Extract the [X, Y] coordinate from the center of the cell holding the provided text.  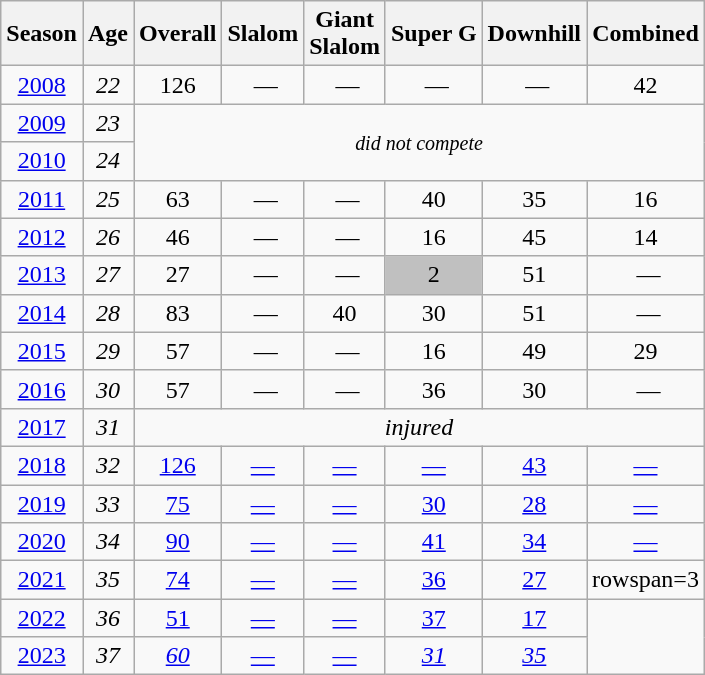
2018 [42, 465]
2019 [42, 503]
2023 [42, 656]
2015 [42, 351]
26 [108, 237]
42 [646, 85]
2013 [42, 275]
2014 [42, 313]
41 [434, 542]
60 [178, 656]
injured [420, 427]
90 [178, 542]
22 [108, 85]
33 [108, 503]
2008 [42, 85]
did not compete [420, 142]
24 [108, 161]
2010 [42, 161]
2 [434, 275]
25 [108, 199]
Season [42, 34]
2016 [42, 389]
2012 [42, 237]
32 [108, 465]
23 [108, 123]
49 [534, 351]
14 [646, 237]
GiantSlalom [345, 34]
46 [178, 237]
Overall [178, 34]
2021 [42, 580]
Age [108, 34]
43 [534, 465]
2022 [42, 618]
Combined [646, 34]
17 [534, 618]
Downhill [534, 34]
Slalom [263, 34]
2009 [42, 123]
2011 [42, 199]
Super G [434, 34]
63 [178, 199]
83 [178, 313]
75 [178, 503]
2020 [42, 542]
74 [178, 580]
45 [534, 237]
rowspan=3 [646, 580]
2017 [42, 427]
